Detect which cell encompasses the target text, then output its [X, Y] center coordinate. 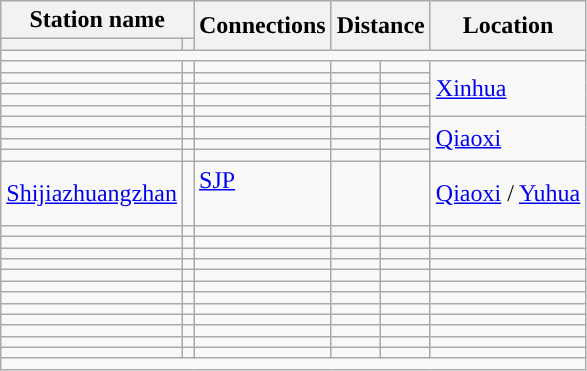
Qiaoxi [508, 138]
Connections [263, 26]
Xinhua [508, 88]
Qiaoxi / Yuhua [508, 192]
SJP [263, 192]
Location [508, 26]
Station name [98, 20]
Shijiazhuangzhan [92, 192]
Distance [380, 26]
